Return the [x, y] coordinate for the center point of the cell that contains the specified text.  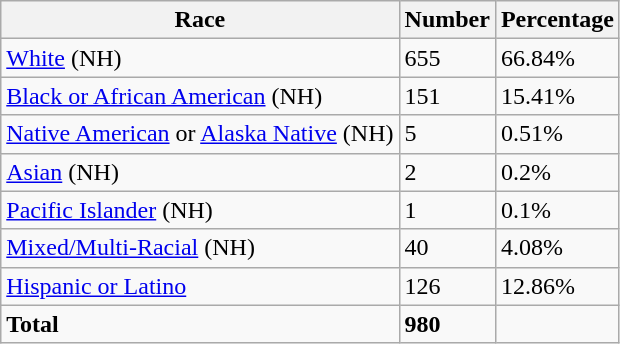
Asian (NH) [200, 172]
Pacific Islander (NH) [200, 210]
126 [447, 286]
1 [447, 210]
Race [200, 20]
2 [447, 172]
Total [200, 324]
4.08% [557, 248]
40 [447, 248]
5 [447, 134]
Native American or Alaska Native (NH) [200, 134]
980 [447, 324]
Hispanic or Latino [200, 286]
15.41% [557, 96]
0.1% [557, 210]
Black or African American (NH) [200, 96]
66.84% [557, 58]
Percentage [557, 20]
0.51% [557, 134]
655 [447, 58]
Number [447, 20]
151 [447, 96]
12.86% [557, 286]
0.2% [557, 172]
White (NH) [200, 58]
Mixed/Multi-Racial (NH) [200, 248]
